For the text-containing cell, return its midpoint in (x, y) coordinate format. 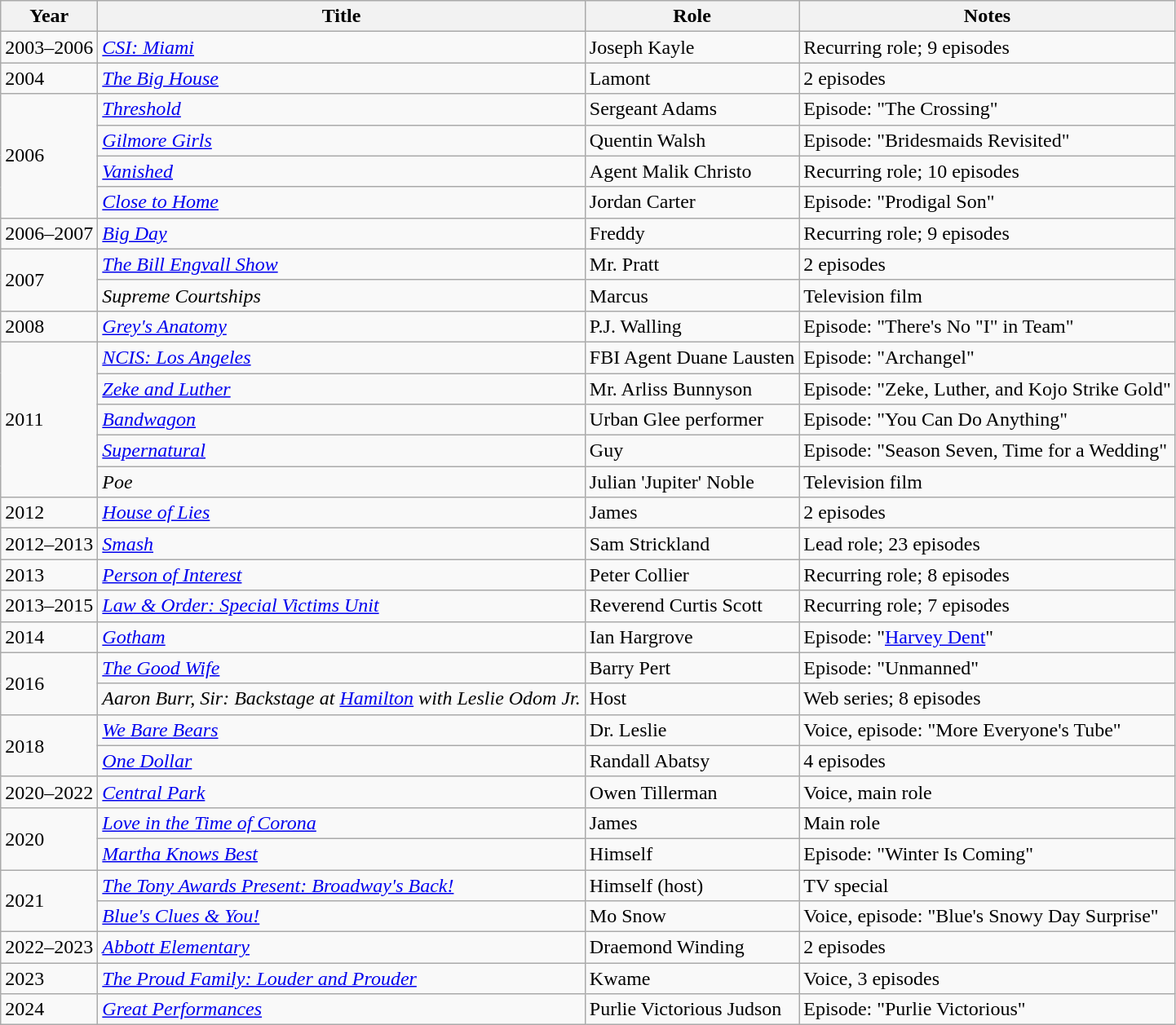
2016 (49, 683)
Lead role; 23 episodes (988, 544)
Mr. Arliss Bunnyson (692, 389)
Notes (988, 16)
Law & Order: Special Victims Unit (342, 606)
2014 (49, 637)
2003–2006 (49, 47)
Episode: "There's No "I" in Team" (988, 326)
Voice, episode: "Blue's Snowy Day Surprise" (988, 917)
Sam Strickland (692, 544)
Episode: "Unmanned" (988, 668)
Barry Pert (692, 668)
2012–2013 (49, 544)
Agent Malik Christo (692, 171)
Recurring role; 10 episodes (988, 171)
Episode: "Zeke, Luther, and Kojo Strike Gold" (988, 389)
Reverend Curtis Scott (692, 606)
Voice, episode: "More Everyone's Tube" (988, 730)
Episode: "The Crossing" (988, 109)
Love in the Time of Corona (342, 823)
Lamont (692, 78)
Himself (host) (692, 885)
Ian Hargrove (692, 637)
Vanished (342, 171)
P.J. Walling (692, 326)
Episode: "Winter Is Coming" (988, 854)
Mo Snow (692, 917)
2008 (49, 326)
Close to Home (342, 202)
2018 (49, 745)
TV special (988, 885)
Aaron Burr, Sir: Backstage at Hamilton with Leslie Odom Jr. (342, 699)
2006 (49, 156)
We Bare Bears (342, 730)
Main role (988, 823)
Owen Tillerman (692, 792)
The Proud Family: Louder and Prouder (342, 979)
Threshold (342, 109)
2020 (49, 838)
NCIS: Los Angeles (342, 357)
Freddy (692, 233)
Purlie Victorious Judson (692, 1010)
2004 (49, 78)
The Tony Awards Present: Broadway's Back! (342, 885)
Central Park (342, 792)
Quentin Walsh (692, 140)
Voice, main role (988, 792)
Poe (342, 482)
Episode: "Bridesmaids Revisited" (988, 140)
Jordan Carter (692, 202)
FBI Agent Duane Lausten (692, 357)
Host (692, 699)
Randall Abatsy (692, 761)
House of Lies (342, 513)
Abbott Elementary (342, 948)
2013–2015 (49, 606)
2006–2007 (49, 233)
Joseph Kayle (692, 47)
Episode: "Archangel" (988, 357)
Kwame (692, 979)
Episode: "Prodigal Son" (988, 202)
Marcus (692, 295)
CSI: Miami (342, 47)
Person of Interest (342, 575)
One Dollar (342, 761)
Draemond Winding (692, 948)
Blue's Clues & You! (342, 917)
Big Day (342, 233)
Peter Collier (692, 575)
Julian 'Jupiter' Noble (692, 482)
2011 (49, 419)
2023 (49, 979)
Guy (692, 451)
Recurring role; 8 episodes (988, 575)
Episode: "Harvey Dent" (988, 637)
Role (692, 16)
2020–2022 (49, 792)
Episode: "Purlie Victorious" (988, 1010)
Great Performances (342, 1010)
Episode: "Season Seven, Time for a Wedding" (988, 451)
The Bill Engvall Show (342, 264)
Himself (692, 854)
2012 (49, 513)
Title (342, 16)
Smash (342, 544)
Grey's Anatomy (342, 326)
Martha Knows Best (342, 854)
2021 (49, 900)
The Good Wife (342, 668)
2022–2023 (49, 948)
Supernatural (342, 451)
Supreme Courtships (342, 295)
Urban Glee performer (692, 420)
Mr. Pratt (692, 264)
Episode: "You Can Do Anything" (988, 420)
Web series; 8 episodes (988, 699)
The Big House (342, 78)
2024 (49, 1010)
4 episodes (988, 761)
Zeke and Luther (342, 389)
Dr. Leslie (692, 730)
Year (49, 16)
Bandwagon (342, 420)
Recurring role; 7 episodes (988, 606)
2013 (49, 575)
2007 (49, 280)
Gilmore Girls (342, 140)
Voice, 3 episodes (988, 979)
Gotham (342, 637)
Sergeant Adams (692, 109)
